Locate the cell with the specified text and output its [X, Y] center coordinate. 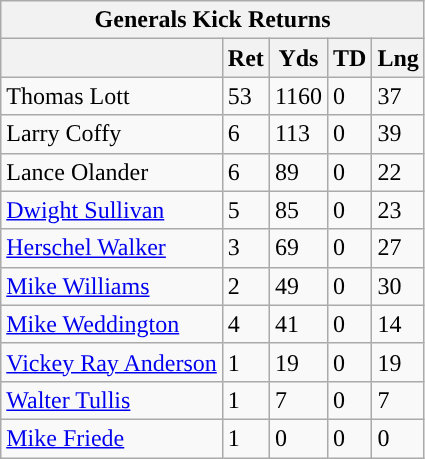
113 [298, 134]
Mike Friede [112, 438]
5 [246, 210]
Larry Coffy [112, 134]
Mike Williams [112, 286]
TD [350, 58]
Thomas Lott [112, 96]
39 [398, 134]
30 [398, 286]
14 [398, 324]
22 [398, 172]
Ret [246, 58]
Herschel Walker [112, 248]
4 [246, 324]
Lance Olander [112, 172]
Walter Tullis [112, 400]
85 [298, 210]
37 [398, 96]
Yds [298, 58]
69 [298, 248]
3 [246, 248]
53 [246, 96]
23 [398, 210]
1160 [298, 96]
49 [298, 286]
2 [246, 286]
Mike Weddington [112, 324]
27 [398, 248]
89 [298, 172]
Generals Kick Returns [213, 20]
Dwight Sullivan [112, 210]
Lng [398, 58]
41 [298, 324]
Vickey Ray Anderson [112, 362]
